Determine the [X, Y] coordinate at the center of the cell enclosing the given text.  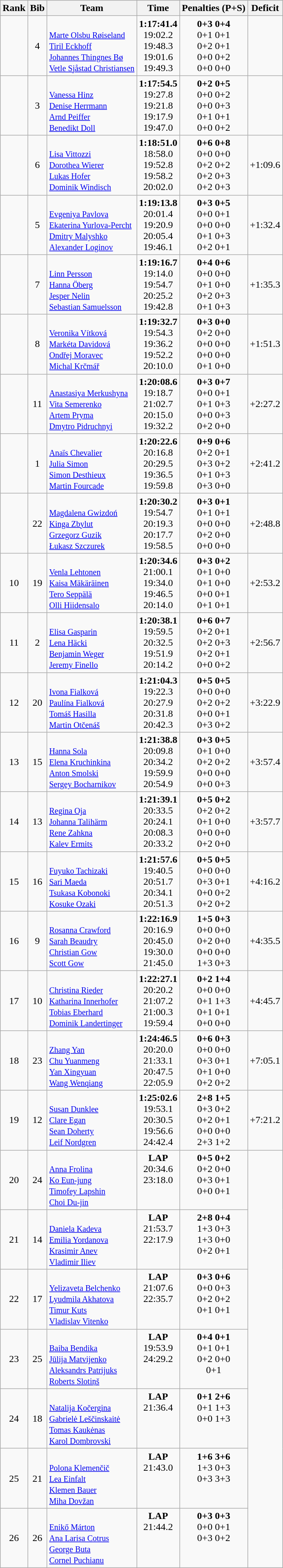
+4:45.7 [265, 1001]
+3:57.7 [265, 822]
7 [38, 284]
0+3 0+70+0 0+10+1 0+30+0 0+30+2 0+0 [214, 404]
3 [38, 105]
5 [38, 225]
1:22:16.920:16.920:45.019:30.021:45.0 [158, 941]
1:17:54.519:27.819:21.819:17.919:47.0 [158, 105]
Ivona FialkováPaulína FialkováTomáš HasillaMartin Otčenáš [92, 702]
Magdalena GwizdońKinga ZbylutGrzegorz GuzikŁukasz Szczurek [92, 523]
0+3 0+60+0 0+30+2 0+20+1 0+1 [214, 1299]
0+3 0+10+1 0+10+0 0+00+2 0+00+0 0+0 [214, 523]
0+6 0+30+0 0+00+3 0+10+1 0+00+2 0+2 [214, 1060]
Deficit [265, 8]
8 [38, 344]
Marte Olsbu RøiselandTiril EckhoffJohannes Thingnes BøVetle Sjåstad Christiansen [92, 46]
LAP21:36.4 [158, 1418]
Daniela KadevaEmilia YordanovaKrasimir AnevVladimir Iliev [92, 1239]
1:25:02.619:53.120:30.519:56.624:42.4 [158, 1120]
1:21:38.820:09.820:34.219:59.920:54.9 [158, 762]
1:19:16.719:14.019:54.720:25.219:42.8 [158, 284]
LAP20:34.623:18.0 [158, 1180]
Venla LehtonenKaisa MäkäräinenTero SeppäläOlli Hiidensalo [92, 583]
1:24:46.520:20.021:33.120:47.522:05.9 [158, 1060]
+2:56.7 [265, 642]
+2:41.2 [265, 463]
Anna FrolinaKo Eun-jungTimofey LapshinChoi Du-jin [92, 1180]
0+3 0+50+0 0+10+0 0+00+1 0+30+2 0+1 [214, 225]
0+3 0+00+2 0+00+0 0+00+0 0+00+1 0+0 [214, 344]
2 [38, 642]
1:17:41.419:02.219:48.319:01.619:49.3 [158, 46]
LAP21:43.0 [158, 1478]
0+3 0+20+1 0+00+1 0+00+0 0+10+1 0+1 [214, 583]
0+4 0+60+0 0+00+1 0+00+2 0+30+1 0+3 [214, 284]
+2:48.8 [265, 523]
Baiba BendikaJūlija MatvijenkoAleksandrs PatrijuksRoberts Slotiņš [92, 1359]
4 [38, 46]
+7:05.1 [265, 1060]
1:20:38.119:59.520:32.519:51.920:14.2 [158, 642]
0+6 0+80+0 0+00+2 0+20+2 0+30+2 0+3 [214, 165]
Veronika VítkováMarkéta DavidováOndřej MoravecMichal Krčmář [92, 344]
1:19:13.820:01.419:20.920:05.419:46.1 [158, 225]
0+5 0+20+2 0+00+3 0+10+0 0+1 [214, 1180]
1:21:04.319:22.320:27.920:31.820:42.3 [158, 702]
0+2 0+50+0 0+20+0 0+30+1 0+10+0 0+2 [214, 105]
+1:51.3 [265, 344]
+1:35.3 [265, 284]
Polona KlemenčičLea EinfaltKlemen BauerMiha Dovžan [92, 1478]
2+8 1+50+3 0+20+2 0+10+0 0+02+3 1+2 [214, 1120]
+4:35.5 [265, 941]
1:21:57.619:40.520:51.720:34.120:51.3 [158, 881]
0+5 0+50+0 0+00+2 0+20+0 0+10+3 0+2 [214, 702]
Rank [14, 8]
0+5 0+50+0 0+00+3 0+10+0 0+20+2 0+2 [214, 881]
0+6 0+70+2 0+10+2 0+30+2 0+10+0 0+2 [214, 642]
LAP21:53.722:17.9 [158, 1239]
1:19:32.719:54.319:36.219:52.220:10.0 [158, 344]
LAP19:53.924:29.2 [158, 1359]
0+1 2+60+1 1+30+0 1+3 [214, 1418]
Yelizaveta BelchenkoLyudmila AkhatovaTimur KutsVladislav Vitenko [92, 1299]
Christina RiederKatharina InnerhoferTobias EberhardDominik Landertinger [92, 1001]
Anastasiya MerkushynaVita SemerenkoArtem PrymaDmytro Pidruchnyi [92, 404]
Penalties (P+S) [214, 8]
2+8 0+41+3 0+31+3 0+00+2 0+1 [214, 1239]
Regina OjaJohanna TalihärmRene ZahknaKalev Ermits [92, 822]
LAP21:44.2 [158, 1538]
Bib [38, 8]
0+3 0+30+0 0+10+3 0+2 [214, 1538]
1 [38, 463]
0+3 0+50+1 0+00+2 0+20+0 0+00+0 0+3 [214, 762]
LAP21:07.622:35.7 [158, 1299]
Susan DunkleeClare EganSean DohertyLeif Nordgren [92, 1120]
+2:27.2 [265, 404]
Vanessa HinzDenise HerrmannArnd PeifferBenedikt Doll [92, 105]
Hanna SolaElena KruchinkinaAnton SmolskiSergey Bocharnikov [92, 762]
1:20:34.621:00.119:34.019:46.520:14.0 [158, 583]
Time [158, 8]
1:21:39.120:33.520:24.120:08.320:33.2 [158, 822]
Linn PerssonHanna ÖbergJesper NelinSebastian Samuelsson [92, 284]
0+5 0+20+2 0+20+1 0+00+0 0+00+2 0+0 [214, 822]
1:20:30.219:54.720:19.320:17.719:58.5 [158, 523]
Fuyuko TachizakiSari MaedaTsukasa KobonokiKosuke Ozaki [92, 881]
Anaïs ChevalierJulia SimonSimon DesthieuxMartin Fourcade [92, 463]
+4:16.2 [265, 881]
0+2 1+40+0 0+00+1 1+30+1 0+10+0 0+0 [214, 1001]
1:22:27.120:20.221:07.221:00.319:59.4 [158, 1001]
+3:57.4 [265, 762]
Elisa GasparinLena HäckiBenjamin WegerJeremy Finello [92, 642]
1:18:51.018:58.019:52.819:58.220:02.0 [158, 165]
Team [92, 8]
Natalija KočerginaGabrielė LeščinskaitėTomas KaukėnasKarol Dombrovski [92, 1418]
9 [38, 941]
Enikő MártonAna Larisa CotrusGeorge ButaCornel Puchianu [92, 1538]
0+3 0+40+1 0+10+2 0+10+0 0+20+0 0+0 [214, 46]
+1:09.6 [265, 165]
0+4 0+10+1 0+10+2 0+00+1 [214, 1359]
1:20:08.619:18.721:02.720:15.019:32.2 [158, 404]
Zhang YanChu YuanmengYan XingyuanWang Wenqiang [92, 1060]
Lisa VittozziDorothea WiererLukas HoferDominik Windisch [92, 165]
Evgeniya PavlovaEkaterina Yurlova-PerchtDmitry MalyshkoAlexander Loginov [92, 225]
+2:53.2 [265, 583]
1+6 3+61+3 0+30+3 3+3 [214, 1478]
1+5 0+30+0 0+00+2 0+00+0 0+01+3 0+3 [214, 941]
1:20:22.620:16.820:29.519:36.519:59.8 [158, 463]
0+9 0+60+2 0+10+3 0+20+1 0+30+3 0+0 [214, 463]
Rosanna CrawfordSarah BeaudryChristian GowScott Gow [92, 941]
6 [38, 165]
+1:32.4 [265, 225]
+7:21.2 [265, 1120]
+3:22.9 [265, 702]
